Identify which cell holds the provided text, then report its (X, Y) central coordinate. 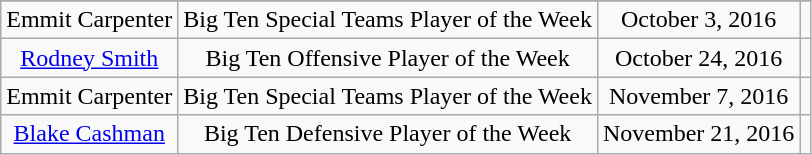
Blake Cashman (90, 134)
Rodney Smith (90, 58)
October 3, 2016 (698, 20)
November 7, 2016 (698, 96)
Big Ten Offensive Player of the Week (388, 58)
October 24, 2016 (698, 58)
November 21, 2016 (698, 134)
Big Ten Defensive Player of the Week (388, 134)
